Pinpoint the cell where the given text exists, returning its [x, y] midpoint coordinate. 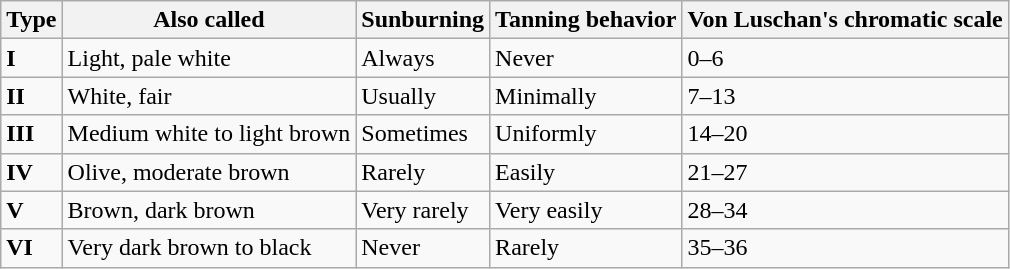
White, fair [209, 96]
Always [423, 58]
14–20 [845, 134]
Sometimes [423, 134]
V [32, 210]
III [32, 134]
Minimally [586, 96]
Sunburning [423, 20]
Also called [209, 20]
0–6 [845, 58]
Easily [586, 172]
VI [32, 248]
35–36 [845, 248]
Light, pale white [209, 58]
IV [32, 172]
28–34 [845, 210]
7–13 [845, 96]
Von Luschan's chromatic scale [845, 20]
Usually [423, 96]
Olive, moderate brown [209, 172]
Medium white to light brown [209, 134]
II [32, 96]
Very easily [586, 210]
Very rarely [423, 210]
Uniformly [586, 134]
21–27 [845, 172]
I [32, 58]
Brown, dark brown [209, 210]
Type [32, 20]
Tanning behavior [586, 20]
Very dark brown to black [209, 248]
